Output the [x, y] coordinate of the center of the cell containing the given text.  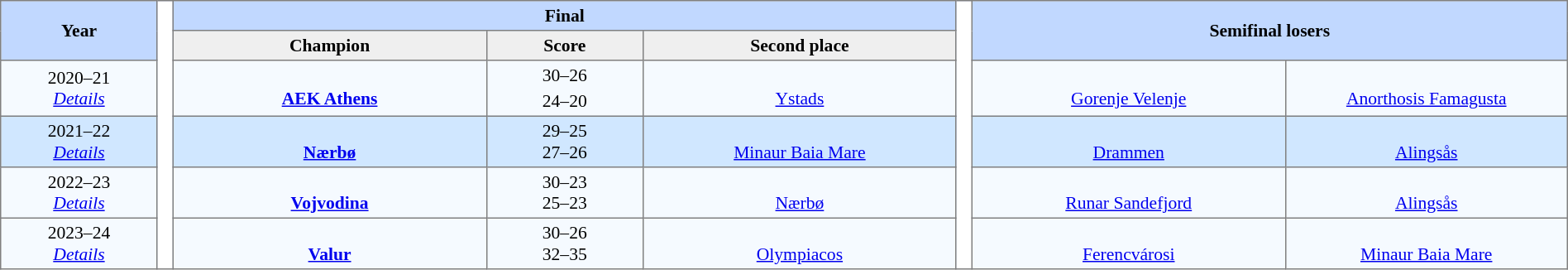
Anorthosis Famagusta [1426, 88]
Valur [329, 243]
2022–23Details [79, 192]
30–26 24–20 [564, 88]
Year [79, 31]
30–23 25–23 [564, 192]
Olympiacos [799, 243]
30–26 32–35 [564, 243]
2021–22Details [79, 142]
Ystads [799, 88]
Champion [329, 46]
Final [564, 16]
2023–24Details [79, 243]
Gorenje Velenje [1128, 88]
Vojvodina [329, 192]
Second place [799, 46]
Semifinal losers [1269, 31]
Drammen [1128, 142]
Runar Sandefjord [1128, 192]
Score [564, 46]
Ferencvárosi [1128, 243]
2020–21Details [79, 88]
29–25 27–26 [564, 142]
AEK Athens [329, 88]
